Find where the given text appears and provide that cell's center as (x, y) coordinate. 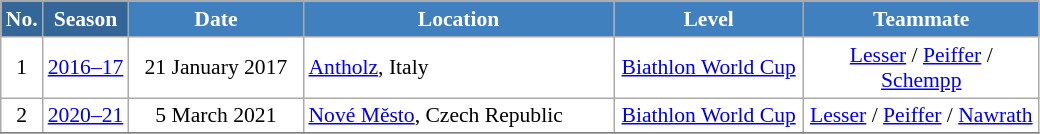
5 March 2021 (216, 116)
1 (22, 68)
2 (22, 116)
Date (216, 19)
21 January 2017 (216, 68)
Level (709, 19)
2020–21 (86, 116)
Antholz, Italy (458, 68)
Teammate (922, 19)
2016–17 (86, 68)
Lesser / Peiffer / Nawrath (922, 116)
Location (458, 19)
Lesser / Peiffer / Schempp (922, 68)
Nové Město, Czech Republic (458, 116)
No. (22, 19)
Season (86, 19)
